Capture the cell that displays the provided text and extract its [x, y] central coordinate. 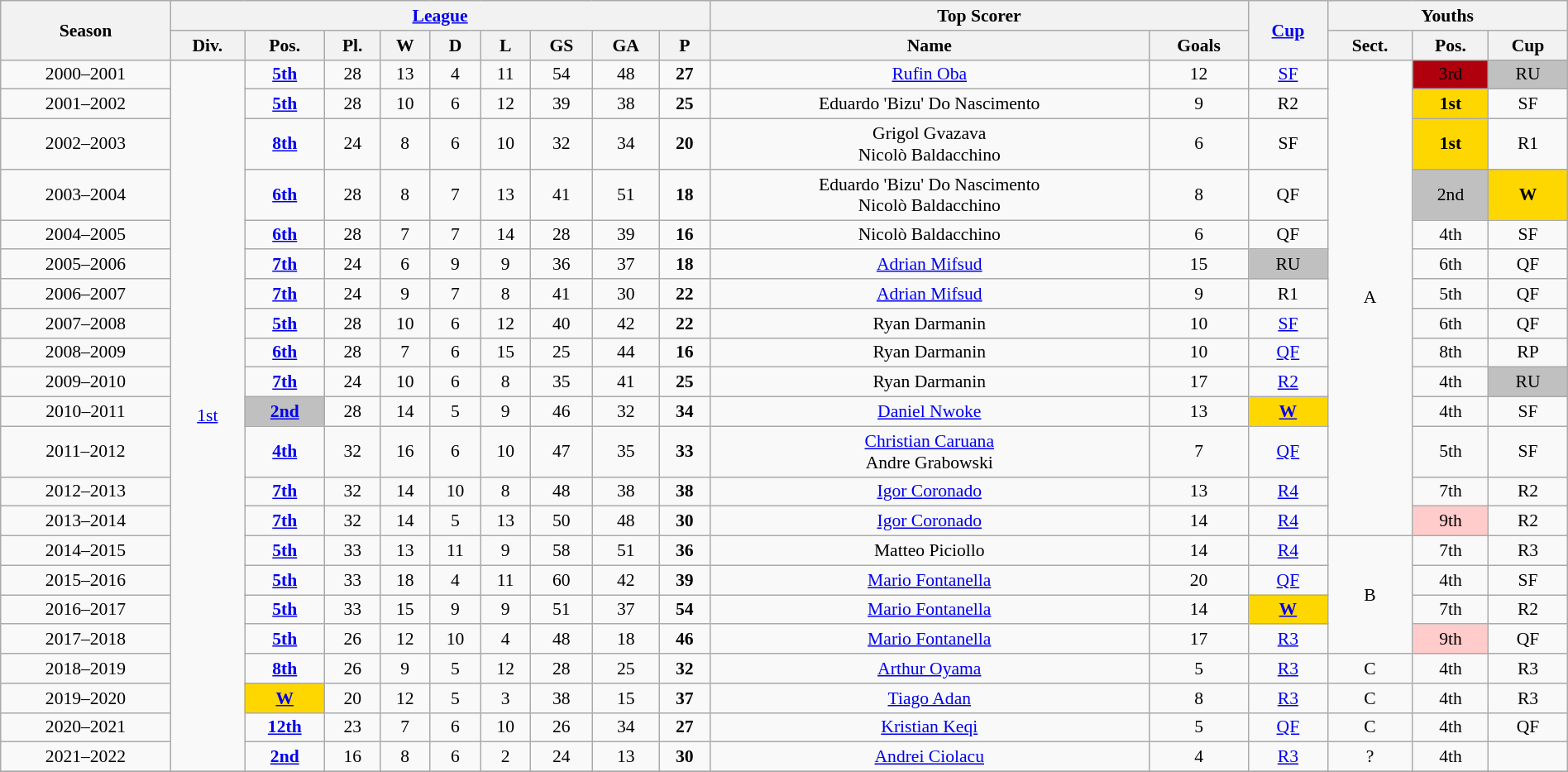
2010–2011 [86, 412]
Nicolò Baldacchino [930, 235]
2007–2008 [86, 324]
2021–2022 [86, 757]
2005–2006 [86, 265]
2019–2020 [86, 698]
2 [506, 757]
2018–2019 [86, 669]
Goals [1198, 46]
GS [562, 46]
P [685, 46]
L [506, 46]
League [440, 16]
2017–2018 [86, 640]
Andrei Ciolacu [930, 757]
3rd [1451, 74]
GA [625, 46]
3 [506, 698]
2001–2002 [86, 104]
Youths [1447, 16]
2012–2013 [86, 491]
2015–2016 [86, 580]
23 [352, 727]
Eduardo 'Bizu' Do Nascimento [930, 104]
A [1370, 298]
2013–2014 [86, 521]
Christian Caruana Andre Grabowski [930, 452]
Tiago Adan [930, 698]
Matteo Piciollo [930, 551]
2002–2003 [86, 144]
2006–2007 [86, 294]
40 [562, 324]
Pl. [352, 46]
Kristian Keqi [930, 727]
? [1370, 757]
Arthur Oyama [930, 669]
2008–2009 [86, 352]
2020–2021 [86, 727]
60 [562, 580]
2016–2017 [86, 610]
D [455, 46]
2004–2005 [86, 235]
Top Scorer [979, 16]
2000–2001 [86, 74]
2011–2012 [86, 452]
2003–2004 [86, 195]
B [1370, 595]
2009–2010 [86, 382]
12th [284, 727]
Grigol Gvazava Nicolò Baldacchino [930, 144]
44 [625, 352]
Daniel Nwoke [930, 412]
Rufin Oba [930, 74]
2014–2015 [86, 551]
50 [562, 521]
Eduardo 'Bizu' Do Nascimento Nicolò Baldacchino [930, 195]
Name [930, 46]
Div. [207, 46]
Season [86, 30]
Sect. [1370, 46]
58 [562, 551]
47 [562, 452]
RP [1528, 352]
